Scan for the cell matching the given text and deliver its [X, Y] coordinate at center. 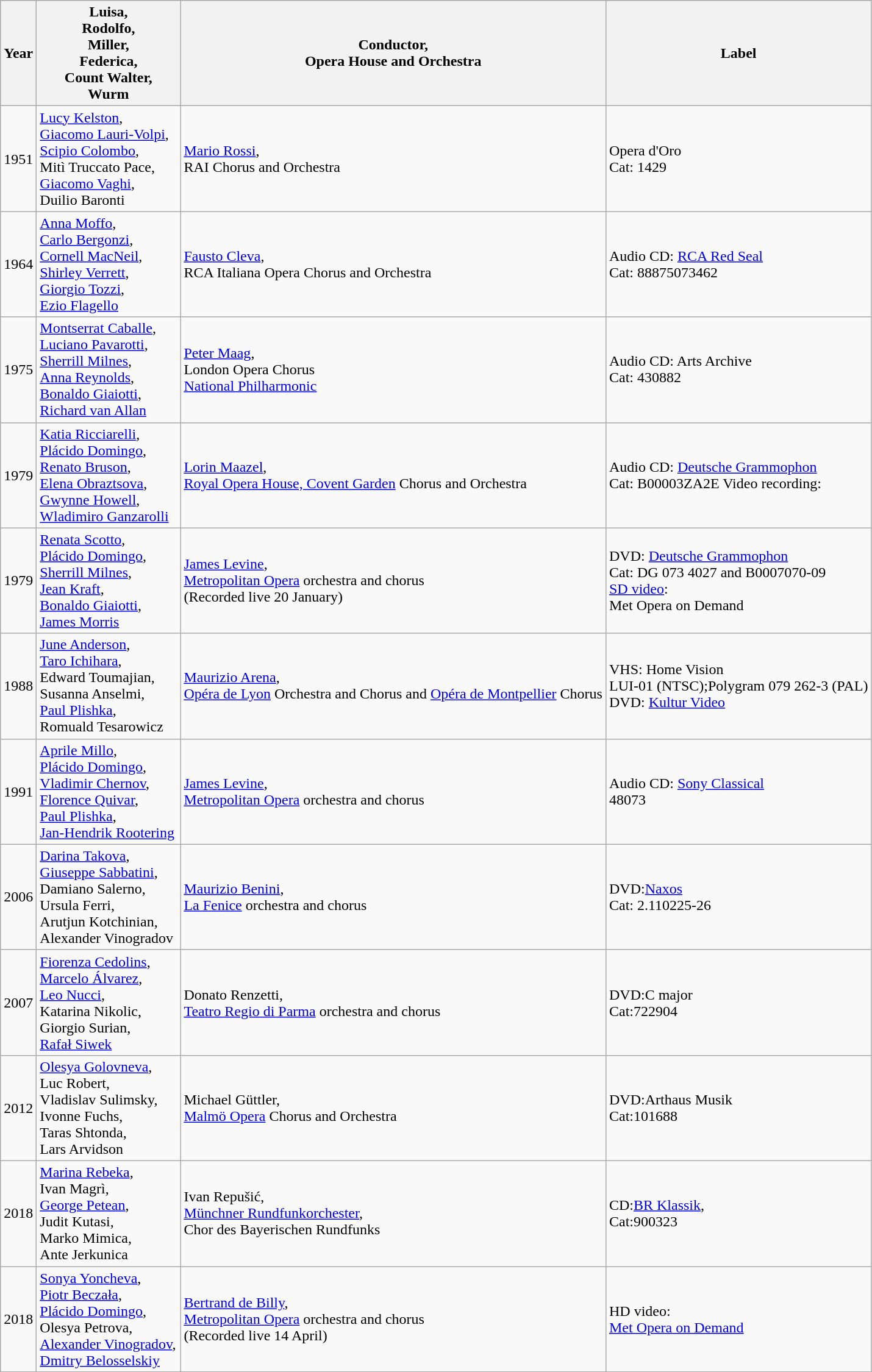
Renata Scotto,Plácido Domingo,Sherrill Milnes,Jean Kraft,Bonaldo Giaiotti,James Morris [109, 580]
Ivan Repušić,Münchner Rundfunkorchester,Chor des Bayerischen Rundfunks [393, 1213]
Peter Maag,London Opera ChorusNational Philharmonic [393, 369]
Fiorenza Cedolins,Marcelo Álvarez,Leo Nucci,Katarina Nikolic,Giorgio Surian,Rafał Siwek [109, 1002]
DVD: Deutsche Grammophon Cat: DG 073 4027 and B0007070-09SD video:Met Opera on Demand [738, 580]
1988 [18, 686]
DVD:NaxosCat: 2.110225-26 [738, 897]
Maurizio Benini,La Fenice orchestra and chorus [393, 897]
Audio CD: Arts ArchiveCat: 430882 [738, 369]
Katia Ricciarelli,Plácido Domingo,Renato Bruson,Elena Obraztsova,Gwynne Howell,Wladimiro Ganzarolli [109, 475]
VHS: Home VisionLUI-01 (NTSC);Polygram 079 262-3 (PAL)DVD: Kultur Video [738, 686]
Lucy Kelston,Giacomo Lauri-Volpi,Scipio Colombo,Mitì Truccato Pace,Giacomo Vaghi,Duilio Baronti [109, 158]
June Anderson,Taro Ichihara,Edward Toumajian,Susanna Anselmi,Paul Plishka,Romuald Tesarowicz [109, 686]
Maurizio Arena,Opéra de Lyon Orchestra and Chorus and Opéra de Montpellier Chorus [393, 686]
DVD:Arthaus MusikCat:101688 [738, 1108]
Michael Güttler,Malmö Opera Chorus and Orchestra [393, 1108]
James Levine,Metropolitan Opera orchestra and chorus [393, 791]
CD:BR Klassik,Cat:900323 [738, 1213]
DVD:C majorCat:722904 [738, 1002]
Audio CD: Deutsche Grammophon Cat: B00003ZA2E Video recording: [738, 475]
2007 [18, 1002]
Lorin Maazel,Royal Opera House, Covent Garden Chorus and Orchestra [393, 475]
Label [738, 54]
1991 [18, 791]
Audio CD: Sony Classical48073 [738, 791]
Montserrat Caballe,Luciano Pavarotti,Sherrill Milnes,Anna Reynolds,Bonaldo Giaiotti,Richard van Allan [109, 369]
Conductor,Opera House and Orchestra [393, 54]
Darina Takova,Giuseppe Sabbatini,Damiano Salerno, Ursula Ferri,Arutjun Kotchinian,Alexander Vinogradov [109, 897]
1964 [18, 265]
Anna Moffo,Carlo Bergonzi,Cornell MacNeil,Shirley Verrett,Giorgio Tozzi,Ezio Flagello [109, 265]
Marina Rebeka,Ivan Magrì,George Petean,Judit Kutasi,Marko Mimica,Ante Jerkunica [109, 1213]
James Levine,Metropolitan Opera orchestra and chorus(Recorded live 20 January) [393, 580]
Fausto Cleva,RCA Italiana Opera Chorus and Orchestra [393, 265]
2012 [18, 1108]
Sonya Yoncheva,Piotr Beczała,Plácido Domingo,Olesya Petrova,Alexander Vinogradov,Dmitry Belosselskiy [109, 1319]
HD video:Met Opera on Demand [738, 1319]
Audio CD: RCA Red SealCat: 88875073462 [738, 265]
Opera d'OroCat: 1429 [738, 158]
1951 [18, 158]
Olesya Golovneva,Luc Robert,Vladislav Sulimsky,Ivonne Fuchs,Taras Shtonda, Lars Arvidson [109, 1108]
Year [18, 54]
2006 [18, 897]
Mario Rossi, RAI Chorus and Orchestra [393, 158]
Bertrand de Billy,Metropolitan Opera orchestra and chorus(Recorded live 14 April) [393, 1319]
Donato Renzetti,Teatro Regio di Parma orchestra and chorus [393, 1002]
1975 [18, 369]
Luisa,Rodolfo,Miller,Federica,Count Walter,Wurm [109, 54]
Aprile Millo,Plácido Domingo,Vladimir Chernov,Florence Quivar,Paul Plishka,Jan-Hendrik Rootering [109, 791]
